Output the (X, Y) coordinate of the center of the cell containing the given text.  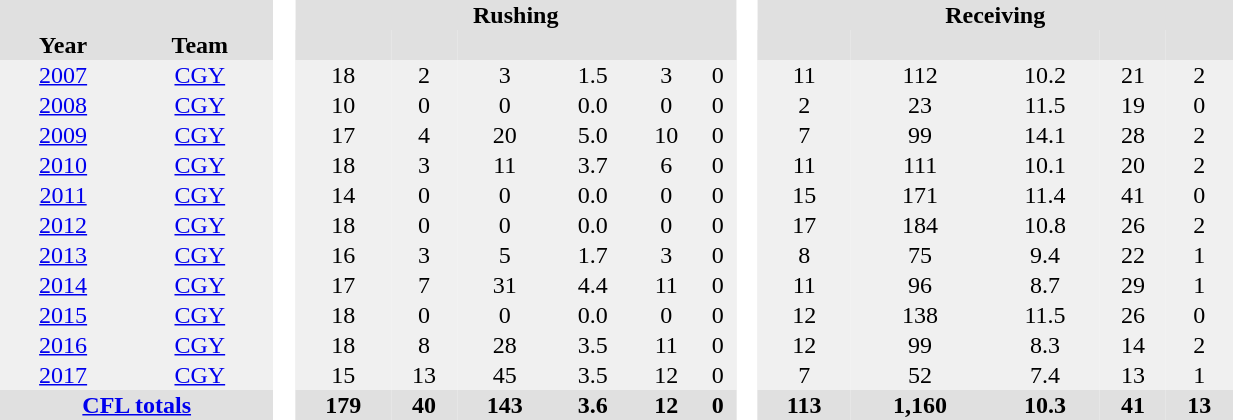
Year (63, 45)
2016 (63, 345)
2011 (63, 195)
2012 (63, 225)
171 (920, 195)
2008 (63, 105)
75 (920, 255)
10.3 (1045, 405)
8.7 (1045, 285)
2010 (63, 165)
112 (920, 75)
2014 (63, 285)
22 (1133, 255)
1,160 (920, 405)
29 (1133, 285)
45 (504, 375)
Rushing (516, 15)
2017 (63, 375)
143 (504, 405)
9.4 (1045, 255)
Receiving (995, 15)
11.4 (1045, 195)
138 (920, 315)
16 (342, 255)
Team (200, 45)
CFL totals (136, 405)
14.1 (1045, 135)
3.7 (592, 165)
2013 (63, 255)
40 (424, 405)
1.7 (592, 255)
52 (920, 375)
1.5 (592, 75)
2009 (63, 135)
111 (920, 165)
184 (920, 225)
5 (504, 255)
21 (1133, 75)
2007 (63, 75)
10.8 (1045, 225)
179 (342, 405)
19 (1133, 105)
10.1 (1045, 165)
4.4 (592, 285)
31 (504, 285)
96 (920, 285)
6 (666, 165)
7.4 (1045, 375)
5.0 (592, 135)
8.3 (1045, 345)
4 (424, 135)
3.6 (592, 405)
113 (804, 405)
23 (920, 105)
2015 (63, 315)
10.2 (1045, 75)
